Scan for the cell matching the given text and deliver its [x, y] coordinate at center. 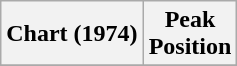
PeakPosition [190, 34]
Chart (1974) [72, 34]
